Scan for the cell matching the given text and deliver its [X, Y] coordinate at center. 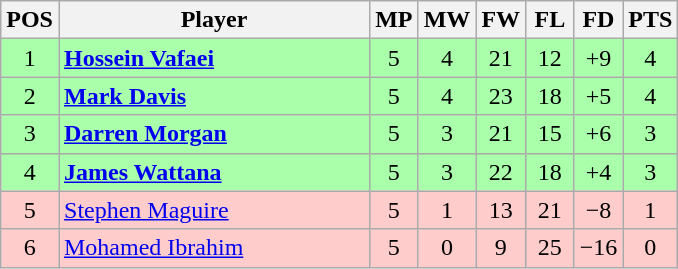
FL [550, 20]
25 [550, 248]
FD [598, 20]
Stephen Maguire [214, 210]
−16 [598, 248]
12 [550, 58]
+9 [598, 58]
Player [214, 20]
22 [501, 172]
+6 [598, 134]
2 [30, 96]
15 [550, 134]
Darren Morgan [214, 134]
−8 [598, 210]
Mark Davis [214, 96]
MP [394, 20]
6 [30, 248]
+4 [598, 172]
James Wattana [214, 172]
PTS [650, 20]
MW [447, 20]
13 [501, 210]
Hossein Vafaei [214, 58]
Mohamed Ibrahim [214, 248]
FW [501, 20]
23 [501, 96]
+5 [598, 96]
9 [501, 248]
POS [30, 20]
